From the cell containing the given text, extract its center point as (x, y) coordinate. 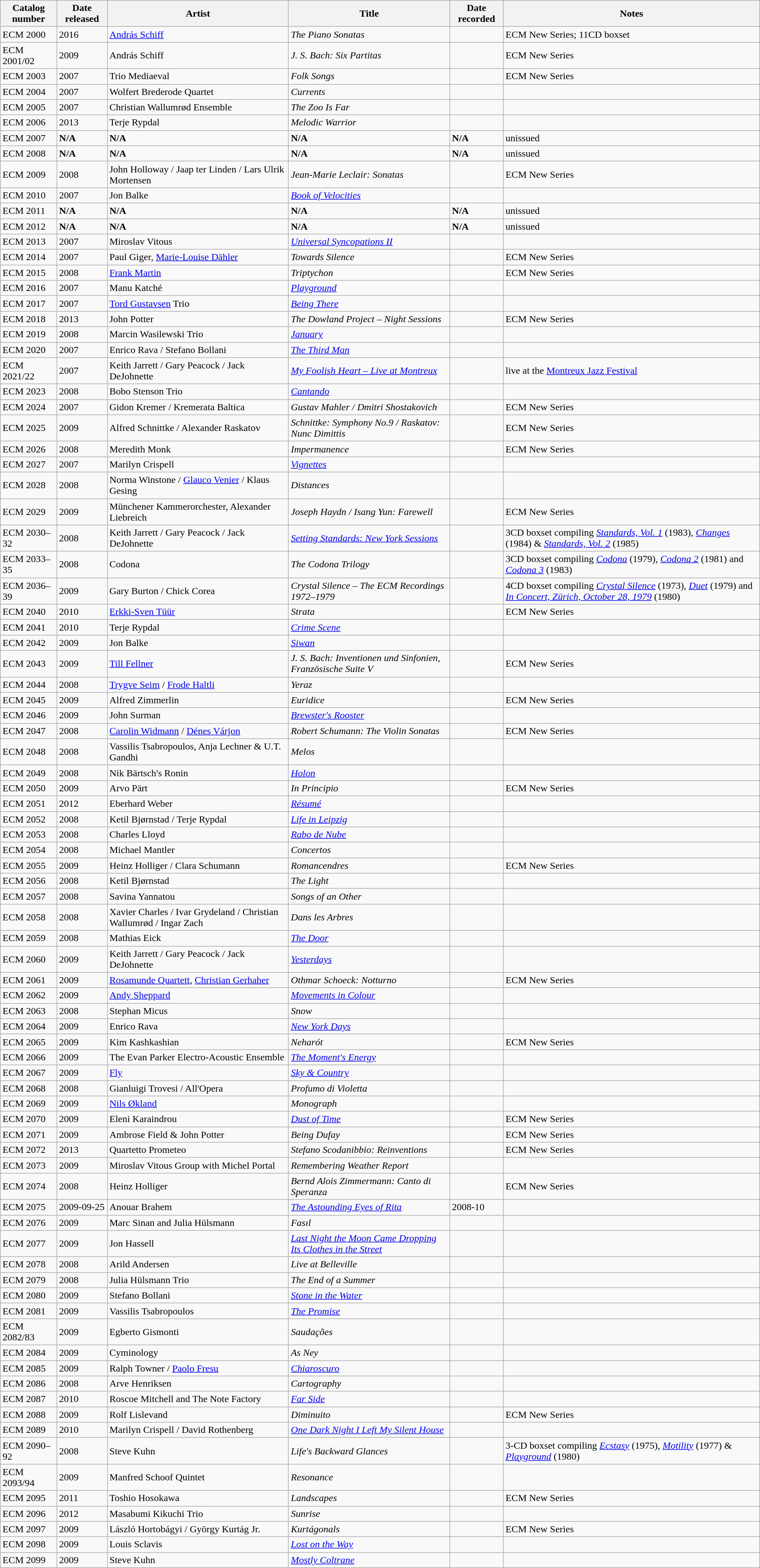
Melodic Warrior (369, 123)
Miroslav Vitous (198, 242)
ECM 2061 (28, 980)
Gary Burton / Chick Corea (198, 591)
Crystal Silence – The ECM Recordings 1972–1979 (369, 591)
Book of Velocities (369, 195)
Codona (198, 565)
ECM 2005 (28, 107)
ECM 2098 (28, 1544)
ECM New Series; 11CD boxset (632, 34)
Kim Kashkashian (198, 1042)
The Piano Sonatas (369, 34)
Meredith Monk (198, 449)
Snow (369, 1011)
Arve Henriksen (198, 1384)
Songs of an Other (369, 896)
Rosamunde Quartett, Christian Gerhaher (198, 980)
Toshio Hosokawa (198, 1498)
Gianluigi Trovesi / All'Opera (198, 1088)
ECM 2055 (28, 866)
Jean-Marie Leclair: Sonatas (369, 174)
ECM 2096 (28, 1514)
Miroslav Vitous Group with Michel Portal (198, 1165)
ECM 2063 (28, 1011)
ECM 2072 (28, 1150)
ECM 2019 (28, 334)
Saudações (369, 1332)
Stefano Scodanibbio: Reinventions (369, 1150)
ECM 2020 (28, 350)
Arild Andersen (198, 1264)
ECM 2074 (28, 1187)
ECM 2004 (28, 92)
ECM 2007 (28, 138)
Joseph Haydn / Isang Yun: Farewell (369, 511)
ECM 2017 (28, 304)
Ralph Towner / Paolo Fresu (198, 1368)
Paul Giger, Marie-Louise Dähler (198, 257)
ECM 2054 (28, 850)
Erkki-Sven Tüür (198, 612)
Heinz Holliger (198, 1187)
Landscapes (369, 1498)
Stefano Bollani (198, 1295)
ECM 2042 (28, 643)
2011 (82, 1498)
Cantando (369, 392)
ECM 2001/02 (28, 55)
Frank Martin (198, 273)
4CD boxset compiling Crystal Silence (1973), Duet (1979) and In Concert, Zürich, October 28, 1979 (1980) (632, 591)
Brewster's Rooster (369, 715)
2009-09-25 (82, 1207)
ECM 2097 (28, 1529)
Charles Lloyd (198, 835)
Enrico Rava / Stefano Bollani (198, 350)
Dans les Arbres (369, 917)
One Dark Night I Left My Silent House (369, 1430)
Nik Bärtsch's Ronin (198, 773)
Lost on the Way (369, 1544)
ECM 2078 (28, 1264)
ECM 2066 (28, 1057)
ECM 2073 (28, 1165)
Münchener Kammerorchester, Alexander Liebreich (198, 511)
ECM 2044 (28, 685)
ECM 2057 (28, 896)
Dust of Time (369, 1119)
Arvo Pärt (198, 788)
Euridice (369, 700)
ECM 2077 (28, 1243)
As Ney (369, 1353)
ECM 2009 (28, 174)
Marc Sinan and Julia Hülsmann (198, 1223)
The Astounding Eyes of Rita (369, 1207)
Ambrose Field & John Potter (198, 1135)
Heinz Holliger / Clara Schumann (198, 866)
ECM 2013 (28, 242)
Jon Hassell (198, 1243)
Wolfert Brederode Quartet (198, 92)
Folk Songs (369, 76)
My Foolish Heart – Live at Montreux (369, 371)
Trio Mediaeval (198, 76)
ECM 2029 (28, 511)
Live at Belleville (369, 1264)
Stone in the Water (369, 1295)
ECM 2008 (28, 153)
ECM 2049 (28, 773)
Mathias Eick (198, 938)
Michael Mantler (198, 850)
The Evan Parker Electro-Acoustic Ensemble (198, 1057)
ECM 2046 (28, 715)
Chiaroscuro (369, 1368)
January (369, 334)
ECM 2052 (28, 819)
ECM 2059 (28, 938)
Towards Silence (369, 257)
ECM 2021/22 (28, 371)
Movements in Colour (369, 995)
Title (369, 14)
Holon (369, 773)
ECM 2067 (28, 1073)
ECM 2033–35 (28, 565)
Life's Backward Glances (369, 1451)
Enrico Rava (198, 1026)
ECM 2086 (28, 1384)
In Principio (369, 788)
live at the Montreux Jazz Festival (632, 371)
Rabo de Nube (369, 835)
The Promise (369, 1311)
Vignettes (369, 464)
Last Night the Moon Came Dropping Its Clothes in the Street (369, 1243)
ECM 2085 (28, 1368)
Bobo Stenson Trio (198, 392)
Schnittke: Symphony No.9 / Raskatov: Nunc Dimittis (369, 428)
ECM 2069 (28, 1104)
Résumé (369, 803)
ECM 2000 (28, 34)
ECM 2040 (28, 612)
Monograph (369, 1104)
ECM 2045 (28, 700)
The Light (369, 881)
The Moment's Energy (369, 1057)
ECM 2079 (28, 1280)
ECM 2099 (28, 1560)
Diminuito (369, 1415)
Manfred Schoof Quintet (198, 1477)
Trygve Seim / Frode Haltli (198, 685)
Carolin Widmann / Dénes Várjon (198, 731)
ECM 2018 (28, 319)
The Zoo Is Far (369, 107)
Setting Standards: New York Sessions (369, 538)
Remembering Weather Report (369, 1165)
Christian Wallumrød Ensemble (198, 107)
ECM 2050 (28, 788)
Strata (369, 612)
Triptychon (369, 273)
Impermanence (369, 449)
Kurtágonals (369, 1529)
ECM 2080 (28, 1295)
ECM 2028 (28, 485)
Date recorded (477, 14)
Eberhard Weber (198, 803)
Fasıl (369, 1223)
New York Days (369, 1026)
ECM 2041 (28, 627)
The End of a Summer (369, 1280)
Playground (369, 288)
ECM 2043 (28, 664)
ECM 2006 (28, 123)
Julia Hülsmann Trio (198, 1280)
Being There (369, 304)
Ketil Bjørnstad (198, 881)
Alfred Schnittke / Alexander Raskatov (198, 428)
ECM 2068 (28, 1088)
ECM 2087 (28, 1399)
Othmar Schoeck: Notturno (369, 980)
3CD boxset compiling Codona (1979), Codona 2 (1981) and Codona 3 (1983) (632, 565)
Currents (369, 92)
ECM 2084 (28, 1353)
Louis Sclavis (198, 1544)
Nils Økland (198, 1104)
ECM 2025 (28, 428)
Roscoe Mitchell and The Note Factory (198, 1399)
Cartography (369, 1384)
Cyminology (198, 1353)
Egberto Gismonti (198, 1332)
Xavier Charles / Ivar Grydeland / Christian Wallumrød / Ingar Zach (198, 917)
Vassilis Tsabropoulos (198, 1311)
ECM 2027 (28, 464)
Marilyn Crispell / David Rothenberg (198, 1430)
Rolf Lislevand (198, 1415)
Romancendres (369, 866)
ECM 2003 (28, 76)
3CD boxset compiling Standards, Vol. 1 (1983), Changes (1984) & Standards, Vol. 2 (1985) (632, 538)
ECM 2064 (28, 1026)
2016 (82, 34)
ECM 2082/83 (28, 1332)
ECM 2071 (28, 1135)
Gidon Kremer / Kremerata Baltica (198, 407)
ECM 2070 (28, 1119)
John Holloway / Jaap ter Linden / Lars Ulrik Mortensen (198, 174)
Artist (198, 14)
Alfred Zimmerlin (198, 700)
Robert Schumann: The Violin Sonatas (369, 731)
ECM 2065 (28, 1042)
J. S. Bach: Six Partitas (369, 55)
Far Side (369, 1399)
ECM 2048 (28, 752)
J. S. Bach: Inventionen und Sinfonien, Französische Suite V (369, 664)
Masabumi Kikuchi Trio (198, 1514)
Distances (369, 485)
ECM 2089 (28, 1430)
Profumo di Violetta (369, 1088)
Gustav Mahler / Dmitri Shostakovich (369, 407)
Bernd Alois Zimmermann: Canto di Speranza (369, 1187)
ECM 2047 (28, 731)
ECM 2010 (28, 195)
ECM 2093/94 (28, 1477)
Tord Gustavsen Trio (198, 304)
ECM 2060 (28, 959)
ECM 2062 (28, 995)
The Third Man (369, 350)
Melos (369, 752)
Quartetto Prometeo (198, 1150)
ECM 2015 (28, 273)
The Codona Trilogy (369, 565)
Manu Katché (198, 288)
László Hortobágyi / György Kurtág Jr. (198, 1529)
Yeraz (369, 685)
Mostly Coltrane (369, 1560)
Notes (632, 14)
3-CD boxset compiling Ecstasy (1975), Motility (1977) & Playground (1980) (632, 1451)
ECM 2011 (28, 211)
John Potter (198, 319)
Universal Syncopations II (369, 242)
ECM 2030–32 (28, 538)
ECM 2026 (28, 449)
Resonance (369, 1477)
The Dowland Project – Night Sessions (369, 319)
Till Fellner (198, 664)
ECM 2051 (28, 803)
ECM 2075 (28, 1207)
Life in Leipzig (369, 819)
Crime Scene (369, 627)
John Surman (198, 715)
ECM 2024 (28, 407)
ECM 2058 (28, 917)
Sky & Country (369, 1073)
Vassilis Tsabropoulos, Anja Lechner & U.T. Gandhi (198, 752)
Date released (82, 14)
Fly (198, 1073)
ECM 2014 (28, 257)
Ketil Bjørnstad / Terje Rypdal (198, 819)
Sunrise (369, 1514)
Norma Winstone / Glauco Venier / Klaus Gesing (198, 485)
Marcin Wasilewski Trio (198, 334)
ECM 2036–39 (28, 591)
Eleni Karaindrou (198, 1119)
Marilyn Crispell (198, 464)
2008-10 (477, 1207)
ECM 2088 (28, 1415)
ECM 2023 (28, 392)
ECM 2012 (28, 226)
The Door (369, 938)
ECM 2081 (28, 1311)
ECM 2016 (28, 288)
Anouar Brahem (198, 1207)
ECM 2095 (28, 1498)
Yesterdays (369, 959)
Catalog number (28, 14)
Being Dufay (369, 1135)
ECM 2053 (28, 835)
Neharót (369, 1042)
ECM 2076 (28, 1223)
Concertos (369, 850)
Siwan (369, 643)
ECM 2056 (28, 881)
Savina Yannatou (198, 896)
ECM 2090–92 (28, 1451)
Stephan Micus (198, 1011)
Andy Sheppard (198, 995)
